Return the (x, y) coordinate for the center point of the cell that contains the specified text.  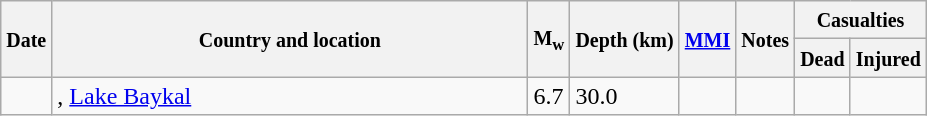
Dead (823, 58)
Injured (888, 58)
30.0 (624, 96)
Country and location (290, 39)
6.7 (549, 96)
, Lake Baykal (290, 96)
Date (26, 39)
Notes (766, 39)
Casualties (861, 20)
MMI (708, 39)
Mw (549, 39)
Depth (km) (624, 39)
